Identify which cell holds the provided text, then report its (X, Y) central coordinate. 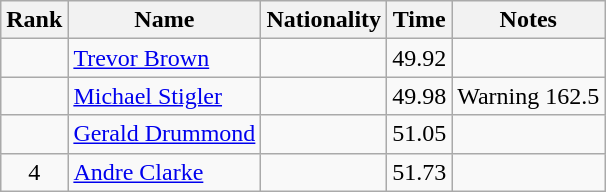
4 (34, 172)
49.92 (420, 58)
Michael Stigler (164, 96)
51.05 (420, 134)
Time (420, 20)
Andre Clarke (164, 172)
Trevor Brown (164, 58)
Nationality (324, 20)
49.98 (420, 96)
Name (164, 20)
Notes (528, 20)
Warning 162.5 (528, 96)
51.73 (420, 172)
Rank (34, 20)
Gerald Drummond (164, 134)
